Return (X, Y) of the center of cell containing provided text 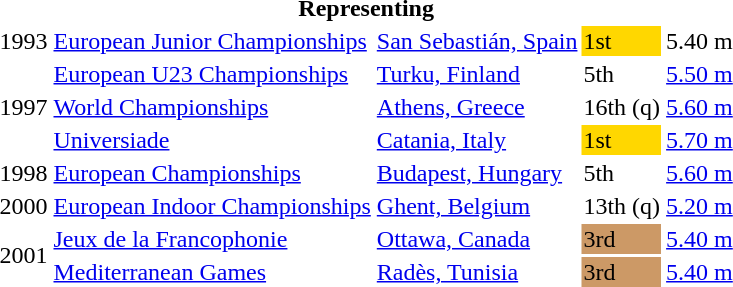
Ghent, Belgium (477, 206)
Budapest, Hungary (477, 173)
Jeux de la Francophonie (212, 239)
Mediterranean Games (212, 272)
San Sebastián, Spain (477, 41)
European U23 Championships (212, 74)
World Championships (212, 107)
Radès, Tunisia (477, 272)
European Junior Championships (212, 41)
13th (q) (622, 206)
Universiade (212, 140)
Athens, Greece (477, 107)
European Indoor Championships (212, 206)
Turku, Finland (477, 74)
European Championships (212, 173)
16th (q) (622, 107)
Catania, Italy (477, 140)
Ottawa, Canada (477, 239)
